Extract the [X, Y] coordinate from the center of the cell holding the provided text.  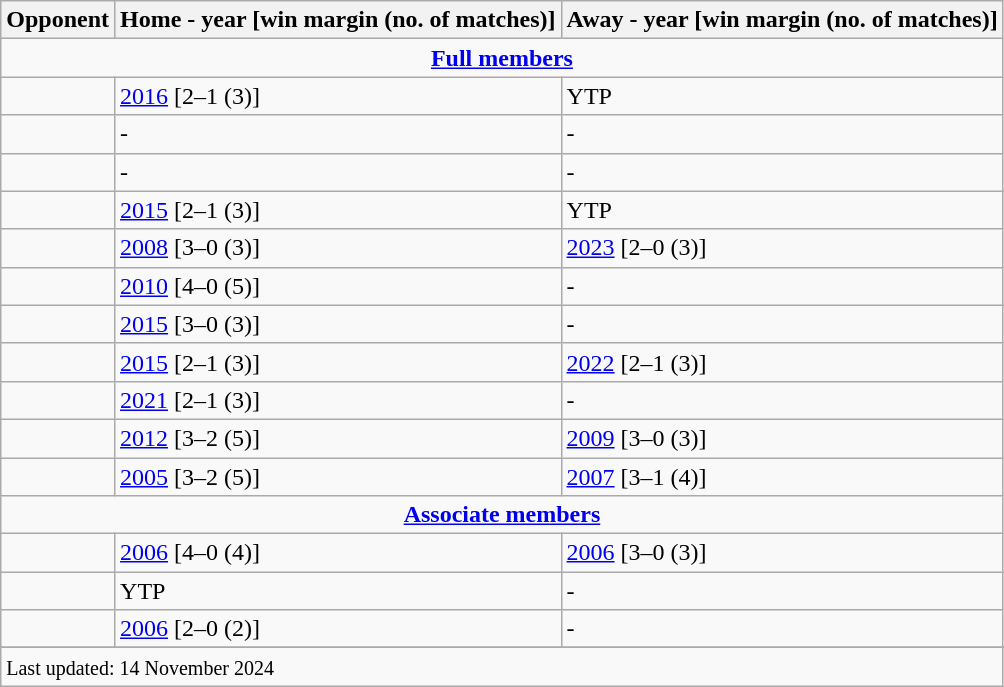
2006 [3–0 (3)] [782, 553]
2015 [3–0 (3)] [338, 324]
Home - year [win margin (no. of matches)] [338, 20]
2008 [3–0 (3)] [338, 248]
2005 [3–2 (5)] [338, 477]
2021 [2–1 (3)] [338, 400]
2023 [2–0 (3)] [782, 248]
Associate members [502, 515]
Away - year [win margin (no. of matches)] [782, 20]
2009 [3–0 (3)] [782, 438]
Last updated: 14 November 2024 [502, 667]
2006 [4–0 (4)] [338, 553]
2022 [2–1 (3)] [782, 362]
Full members [502, 58]
Opponent [58, 20]
2010 [4–0 (5)] [338, 286]
2016 [2–1 (3)] [338, 96]
2006 [2–0 (2)] [338, 629]
2012 [3–2 (5)] [338, 438]
2007 [3–1 (4)] [782, 477]
